Determine the [X, Y] coordinate at the center of the cell enclosing the given text.  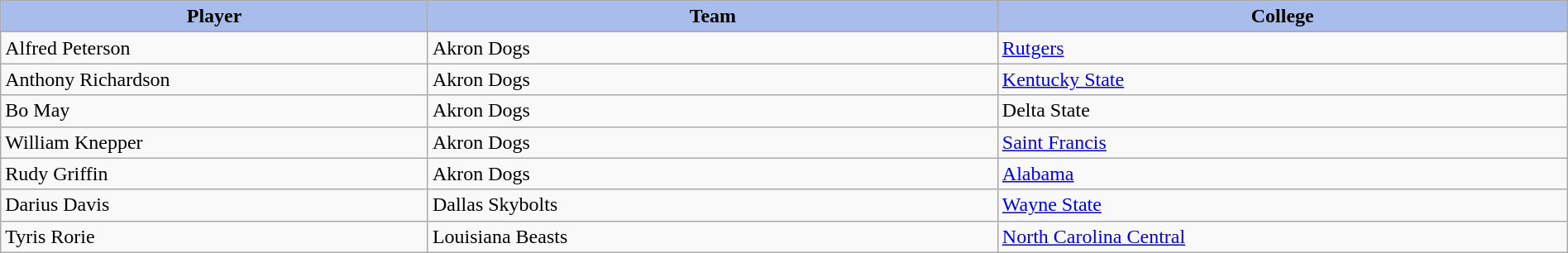
Alfred Peterson [215, 48]
Rudy Griffin [215, 174]
College [1282, 17]
Alabama [1282, 174]
Saint Francis [1282, 142]
Darius Davis [215, 205]
Dallas Skybolts [713, 205]
Team [713, 17]
Wayne State [1282, 205]
Anthony Richardson [215, 79]
William Knepper [215, 142]
Louisiana Beasts [713, 236]
Kentucky State [1282, 79]
Player [215, 17]
Delta State [1282, 111]
Bo May [215, 111]
North Carolina Central [1282, 236]
Tyris Rorie [215, 236]
Rutgers [1282, 48]
